Extract the [X, Y] coordinate from the center of the cell holding the provided text.  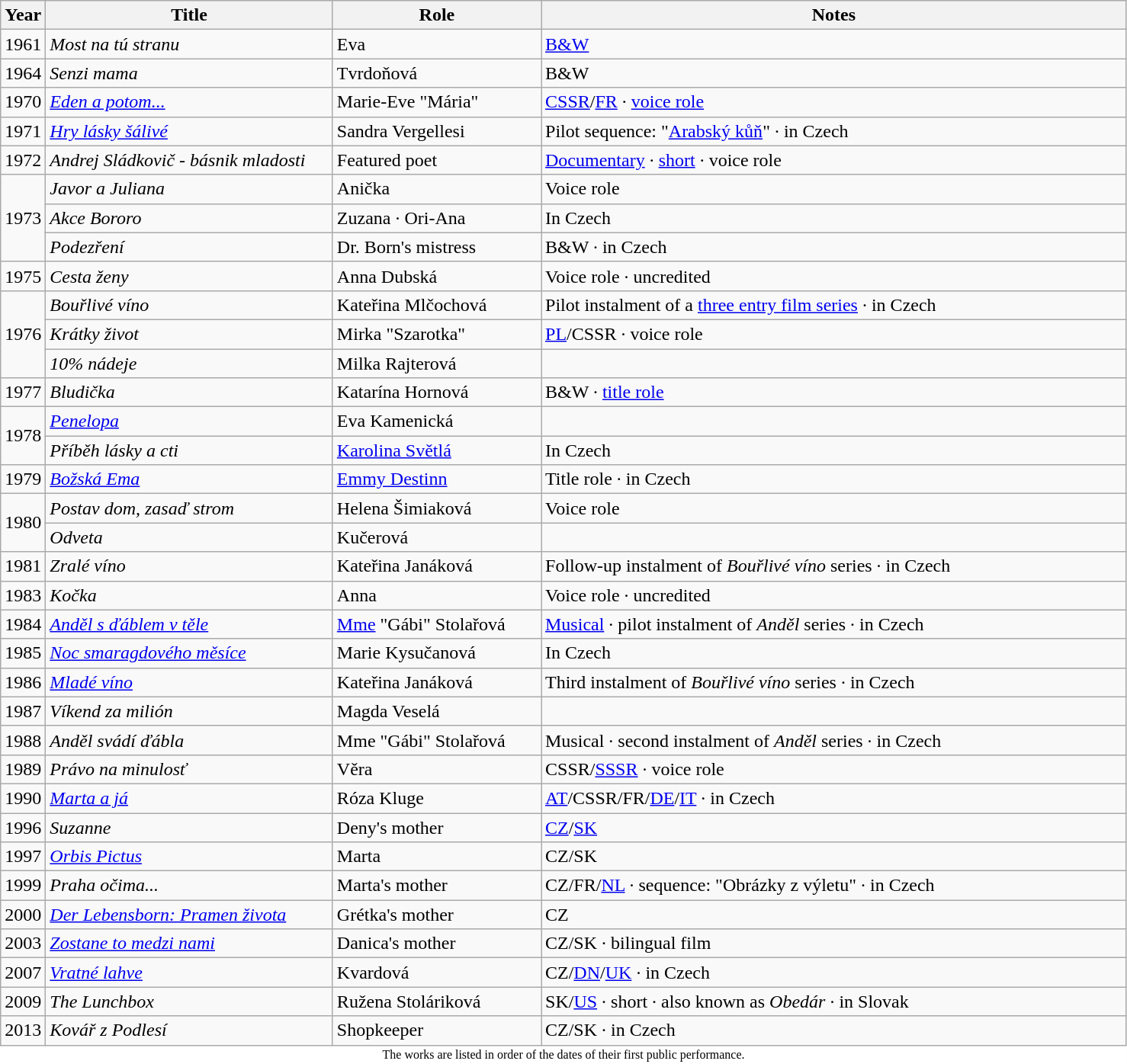
Senzi mama [189, 73]
1986 [23, 682]
2000 [23, 915]
B&W · title role [834, 393]
Marta [436, 857]
Krátky život [189, 334]
1999 [23, 886]
Anna [436, 595]
Marta a já [189, 798]
Emmy Destinn [436, 479]
Der Lebensborn: Pramen života [189, 915]
Odveta [189, 537]
Anděl svádí ďábla [189, 740]
1985 [23, 653]
Ružena Stoláriková [436, 1002]
Anička [436, 189]
1961 [23, 44]
Tvrdoňová [436, 73]
1990 [23, 798]
Third instalment of Bouřlivé víno series · in Czech [834, 682]
Mladé víno [189, 682]
2013 [23, 1030]
Právo na minulosť [189, 769]
Eden a potom... [189, 102]
Deny's mother [436, 827]
1983 [23, 595]
Marie-Eve "Mária" [436, 102]
Příběh lásky a cti [189, 450]
Milka Rajterová [436, 364]
1989 [23, 769]
Musical · pilot instalment of Anděl series · in Czech [834, 624]
Bludička [189, 393]
1988 [23, 740]
1964 [23, 73]
Penelopa [189, 421]
1972 [23, 160]
The Lunchbox [189, 1002]
Noc smaragdového měsíce [189, 653]
Grétka's mother [436, 915]
1981 [23, 566]
1984 [23, 624]
2003 [23, 944]
CZ [834, 915]
Year [23, 15]
Eva [436, 44]
Marie Kysučanová [436, 653]
Bouřlivé víno [189, 305]
CZ/SK · bilingual film [834, 944]
10% nádeje [189, 364]
Andrej Sládkovič - básnik mladosti [189, 160]
Karolina Světlá [436, 450]
Anna Dubská [436, 276]
1980 [23, 523]
Kočka [189, 595]
Dr. Born's mistress [436, 247]
Pilot instalment of a three entry film series · in Czech [834, 305]
Javor a Juliana [189, 189]
Vratné lahve [189, 973]
Božská Ema [189, 479]
Postav dom, zasaď strom [189, 508]
Helena Šimiaková [436, 508]
Cesta ženy [189, 276]
Kateřina Mlčochová [436, 305]
Podezření [189, 247]
Zralé víno [189, 566]
Marta's mother [436, 886]
CZ/FR/NL · sequence: "Obrázky z výletu" · in Czech [834, 886]
Víkend za milión [189, 711]
Praha očima... [189, 886]
1996 [23, 827]
1976 [23, 334]
Title [189, 15]
Role [436, 15]
Anděl s ďáblem v těle [189, 624]
Kovář z Podlesí [189, 1030]
Mirka "Szarotka" [436, 334]
1987 [23, 711]
1977 [23, 393]
B&W · in Czech [834, 247]
Title role · in Czech [834, 479]
Hry lásky šálivé [189, 131]
Zostane to medzi nami [189, 944]
CSSR/SSSR · voice role [834, 769]
Magda Veselá [436, 711]
CZ/DN/UK · in Czech [834, 973]
The works are listed in order of the dates of their first public performance. [564, 1054]
2009 [23, 1002]
1971 [23, 131]
CZ/SK · in Czech [834, 1030]
PL/CSSR · voice role [834, 334]
Shopkeeper [436, 1030]
AT/CSSR/FR/DE/IT · in Czech [834, 798]
Róza Kluge [436, 798]
Follow-up instalment of Bouřlivé víno series · in Czech [834, 566]
Zuzana · Ori-Ana [436, 218]
SK/US · short · also known as Obedár · in Slovak [834, 1002]
Orbis Pictus [189, 857]
Akce Bororo [189, 218]
Eva Kamenická [436, 421]
1975 [23, 276]
Věra [436, 769]
Notes [834, 15]
Featured poet [436, 160]
Sandra Vergellesi [436, 131]
Pilot sequence: "Arabský kůň" · in Czech [834, 131]
1979 [23, 479]
Documentary · short · voice role [834, 160]
Danica's mother [436, 944]
1970 [23, 102]
Kvardová [436, 973]
Musical · second instalment of Anděl series · in Czech [834, 740]
Suzanne [189, 827]
1997 [23, 857]
Most na tú stranu [189, 44]
1978 [23, 436]
Kučerová [436, 537]
1973 [23, 218]
CSSR/FR · voice role [834, 102]
2007 [23, 973]
Katarína Hornová [436, 393]
